From the cell containing the given text, extract its center point as [x, y] coordinate. 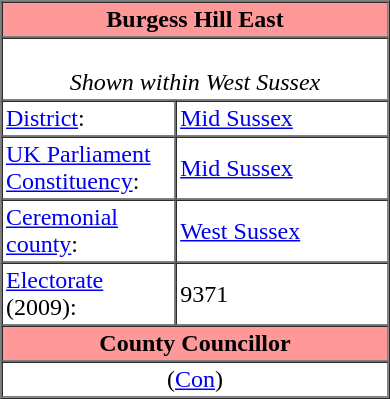
Electorate (2009): [89, 294]
Ceremonial county: [89, 232]
West Sussex [282, 232]
9371 [282, 294]
(Con) [196, 380]
Shown within West Sussex [196, 70]
Burgess Hill East [196, 20]
UK Parliament Constituency: [89, 168]
District: [89, 118]
County Councillor [196, 344]
